Extract the (x, y) coordinate from the center of the cell holding the provided text.  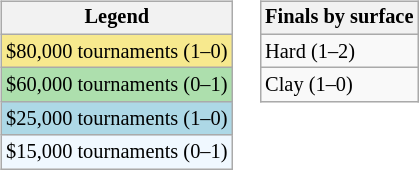
Finals by surface (339, 18)
$80,000 tournaments (1–0) (116, 51)
Clay (1–0) (339, 85)
$60,000 tournaments (0–1) (116, 85)
$15,000 tournaments (0–1) (116, 152)
Legend (116, 18)
Hard (1–2) (339, 51)
$25,000 tournaments (1–0) (116, 119)
